Return (x, y) of the center of cell containing provided text 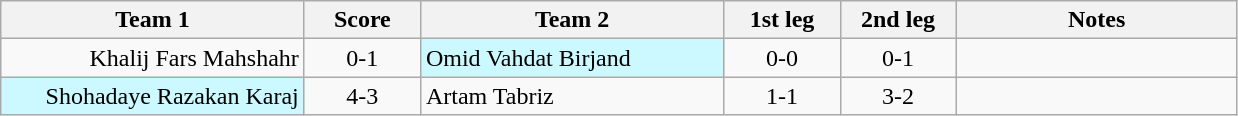
3-2 (898, 96)
Score (362, 20)
4-3 (362, 96)
Shohadaye Razakan Karaj (153, 96)
2nd leg (898, 20)
Omid Vahdat Birjand (572, 58)
1st leg (782, 20)
1-1 (782, 96)
Notes (1096, 20)
Khalij Fars Mahshahr (153, 58)
Team 2 (572, 20)
Team 1 (153, 20)
Artam Tabriz (572, 96)
0-0 (782, 58)
